Scan for the cell matching the given text and deliver its (X, Y) coordinate at center. 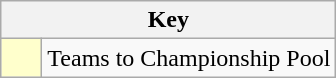
Key (168, 20)
Teams to Championship Pool (189, 58)
